Identify which cell holds the provided text, then report its [x, y] central coordinate. 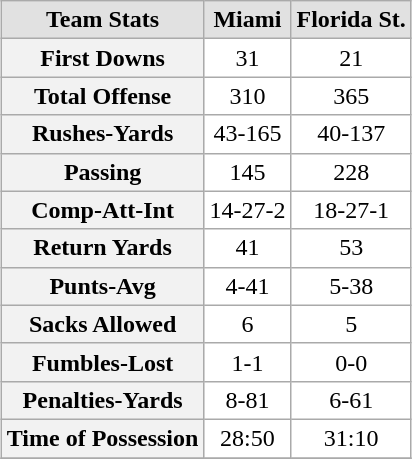
Miami [248, 20]
Florida St. [351, 20]
14-27-2 [248, 210]
Return Yards [102, 248]
Rushes-Yards [102, 134]
Penalties-Yards [102, 400]
41 [248, 248]
5-38 [351, 286]
310 [248, 96]
4-41 [248, 286]
Time of Possession [102, 438]
0-0 [351, 362]
21 [351, 58]
1-1 [248, 362]
Total Offense [102, 96]
Team Stats [102, 20]
Passing [102, 172]
365 [351, 96]
53 [351, 248]
Punts-Avg [102, 286]
31 [248, 58]
28:50 [248, 438]
Sacks Allowed [102, 324]
228 [351, 172]
First Downs [102, 58]
40-137 [351, 134]
Comp-Att-Int [102, 210]
Fumbles-Lost [102, 362]
6-61 [351, 400]
31:10 [351, 438]
5 [351, 324]
18-27-1 [351, 210]
8-81 [248, 400]
145 [248, 172]
43-165 [248, 134]
6 [248, 324]
